Search for the cell housing the specified text and yield its [X, Y] center coordinate. 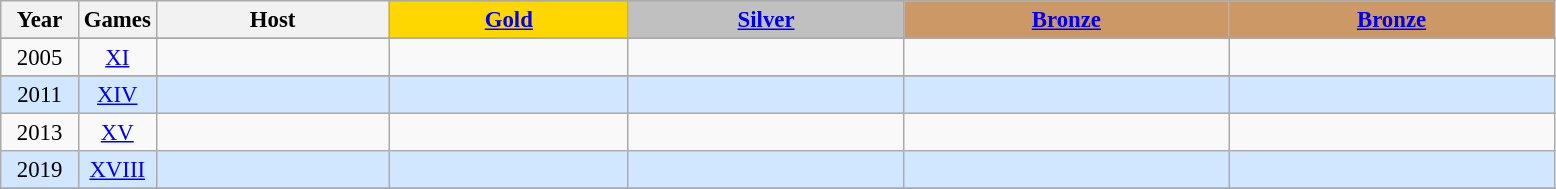
Host [272, 20]
2019 [40, 170]
2005 [40, 58]
Games [117, 20]
XV [117, 133]
XI [117, 58]
2011 [40, 95]
Year [40, 20]
2013 [40, 133]
XIV [117, 95]
Silver [766, 20]
XVIII [117, 170]
Gold [508, 20]
